Detect which cell encompasses the target text, then output its [x, y] center coordinate. 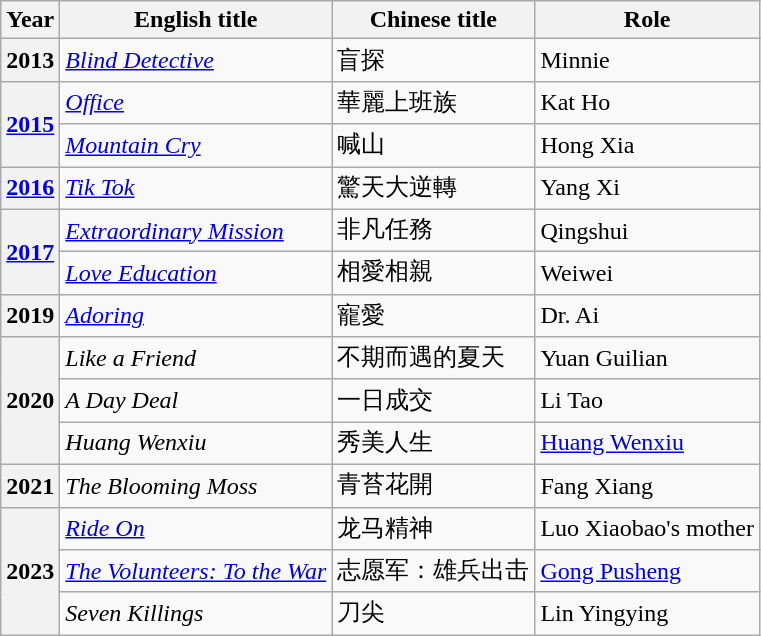
2013 [30, 60]
Minnie [648, 60]
Love Education [196, 274]
寵愛 [434, 316]
非凡任務 [434, 230]
English title [196, 20]
Yang Xi [648, 188]
2023 [30, 571]
2017 [30, 252]
Lin Yingying [648, 614]
Blind Detective [196, 60]
Ride On [196, 528]
Dr. Ai [648, 316]
2016 [30, 188]
Chinese title [434, 20]
Role [648, 20]
A Day Deal [196, 400]
盲探 [434, 60]
Luo Xiaobao's mother [648, 528]
Extraordinary Mission [196, 230]
驚天大逆轉 [434, 188]
2020 [30, 401]
2019 [30, 316]
Kat Ho [648, 102]
青苔花開 [434, 486]
Office [196, 102]
Fang Xiang [648, 486]
Seven Killings [196, 614]
龙马精神 [434, 528]
Adoring [196, 316]
一日成交 [434, 400]
Weiwei [648, 274]
2021 [30, 486]
Mountain Cry [196, 146]
華麗上班族 [434, 102]
喊山 [434, 146]
Like a Friend [196, 358]
志愿军：雄兵出击 [434, 572]
Tik Tok [196, 188]
秀美人生 [434, 444]
Yuan Guilian [648, 358]
Gong Pusheng [648, 572]
刀尖 [434, 614]
Hong Xia [648, 146]
2015 [30, 124]
Li Tao [648, 400]
The Volunteers: To the War [196, 572]
The Blooming Moss [196, 486]
Year [30, 20]
不期而遇的夏天 [434, 358]
相愛相親 [434, 274]
Qingshui [648, 230]
